Detect which cell encompasses the target text, then output its [X, Y] center coordinate. 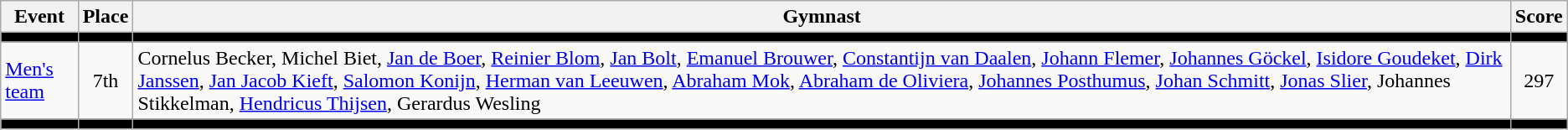
Men's team [39, 81]
Event [39, 17]
297 [1539, 81]
Place [106, 17]
Gymnast [822, 17]
Score [1539, 17]
7th [106, 81]
